For the text-containing cell, return its midpoint in [X, Y] coordinate format. 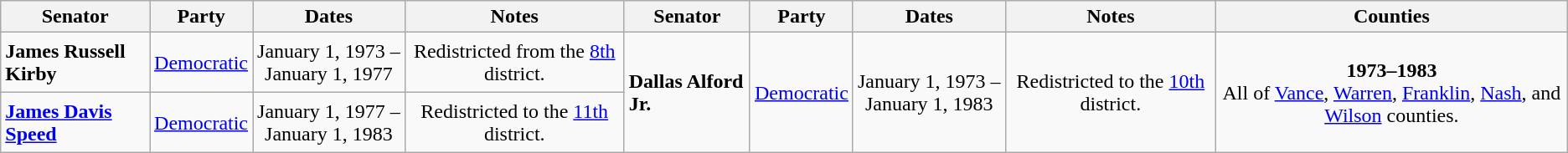
Dallas Alford Jr. [687, 93]
January 1, 1973 – January 1, 1983 [929, 93]
January 1, 1973 – January 1, 1977 [329, 63]
Counties [1392, 17]
1973–1983 All of Vance, Warren, Franklin, Nash, and Wilson counties. [1392, 93]
James Davis Speed [75, 123]
Redistricted to the 11th district. [514, 123]
Redistricted to the 10th district. [1111, 93]
January 1, 1977 – January 1, 1983 [329, 123]
Redistricted from the 8th district. [514, 63]
James Russell Kirby [75, 63]
